Search for the cell housing the specified text and yield its (x, y) center coordinate. 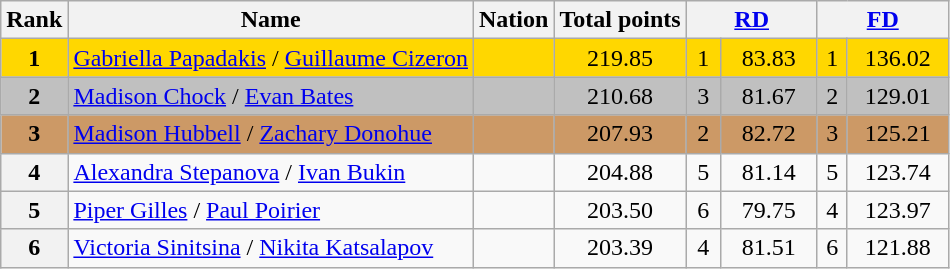
81.51 (768, 248)
123.74 (898, 172)
Madison Hubbell / Zachary Donohue (271, 134)
RD (752, 20)
Name (271, 20)
207.93 (620, 134)
Victoria Sinitsina / Nikita Katsalapov (271, 248)
123.97 (898, 210)
83.83 (768, 58)
210.68 (620, 96)
Madison Chock / Evan Bates (271, 96)
Total points (620, 20)
121.88 (898, 248)
81.67 (768, 96)
136.02 (898, 58)
79.75 (768, 210)
FD (882, 20)
Alexandra Stepanova / Ivan Bukin (271, 172)
Piper Gilles / Paul Poirier (271, 210)
81.14 (768, 172)
125.21 (898, 134)
203.50 (620, 210)
204.88 (620, 172)
Nation (513, 20)
219.85 (620, 58)
Rank (34, 20)
Gabriella Papadakis / Guillaume Cizeron (271, 58)
82.72 (768, 134)
129.01 (898, 96)
203.39 (620, 248)
